Extract the (x, y) coordinate from the center of the cell holding the provided text.  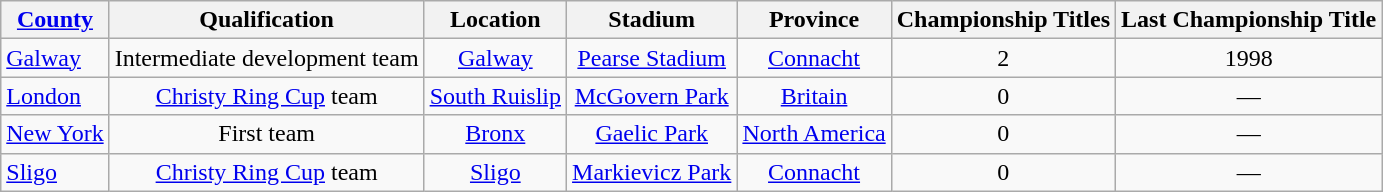
Pearse Stadium (652, 58)
Location (495, 20)
Championship Titles (1003, 20)
Gaelic Park (652, 134)
Britain (814, 96)
Stadium (652, 20)
North America (814, 134)
McGovern Park (652, 96)
Intermediate development team (266, 58)
2 (1003, 58)
South Ruislip (495, 96)
Bronx (495, 134)
Markievicz Park (652, 172)
New York (55, 134)
Last Championship Title (1249, 20)
Qualification (266, 20)
First team (266, 134)
County (55, 20)
London (55, 96)
1998 (1249, 58)
Province (814, 20)
